Detect which cell encompasses the target text, then output its (X, Y) center coordinate. 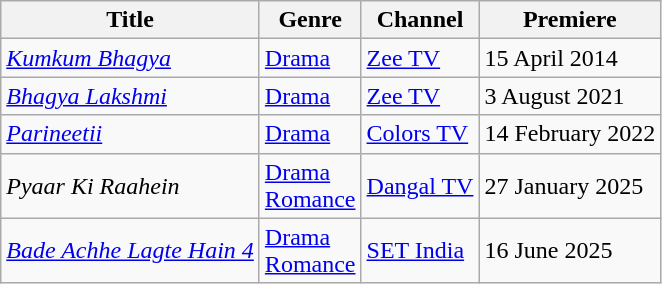
27 January 2025 (570, 186)
15 April 2014 (570, 58)
Channel (420, 20)
3 August 2021 (570, 96)
Dangal TV (420, 186)
Premiere (570, 20)
16 June 2025 (570, 250)
Bade Achhe Lagte Hain 4 (130, 250)
14 February 2022 (570, 134)
Pyaar Ki Raahein (130, 186)
Title (130, 20)
Genre (310, 20)
Kumkum Bhagya (130, 58)
SET India (420, 250)
Parineetii (130, 134)
Colors TV (420, 134)
Bhagya Lakshmi (130, 96)
